Pinpoint the cell where the given text exists, returning its [X, Y] midpoint coordinate. 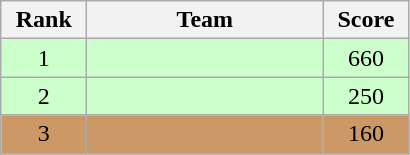
2 [44, 96]
1 [44, 58]
Team [205, 20]
Score [366, 20]
250 [366, 96]
660 [366, 58]
3 [44, 134]
Rank [44, 20]
160 [366, 134]
